Extract the [x, y] coordinate from the center of the cell holding the provided text.  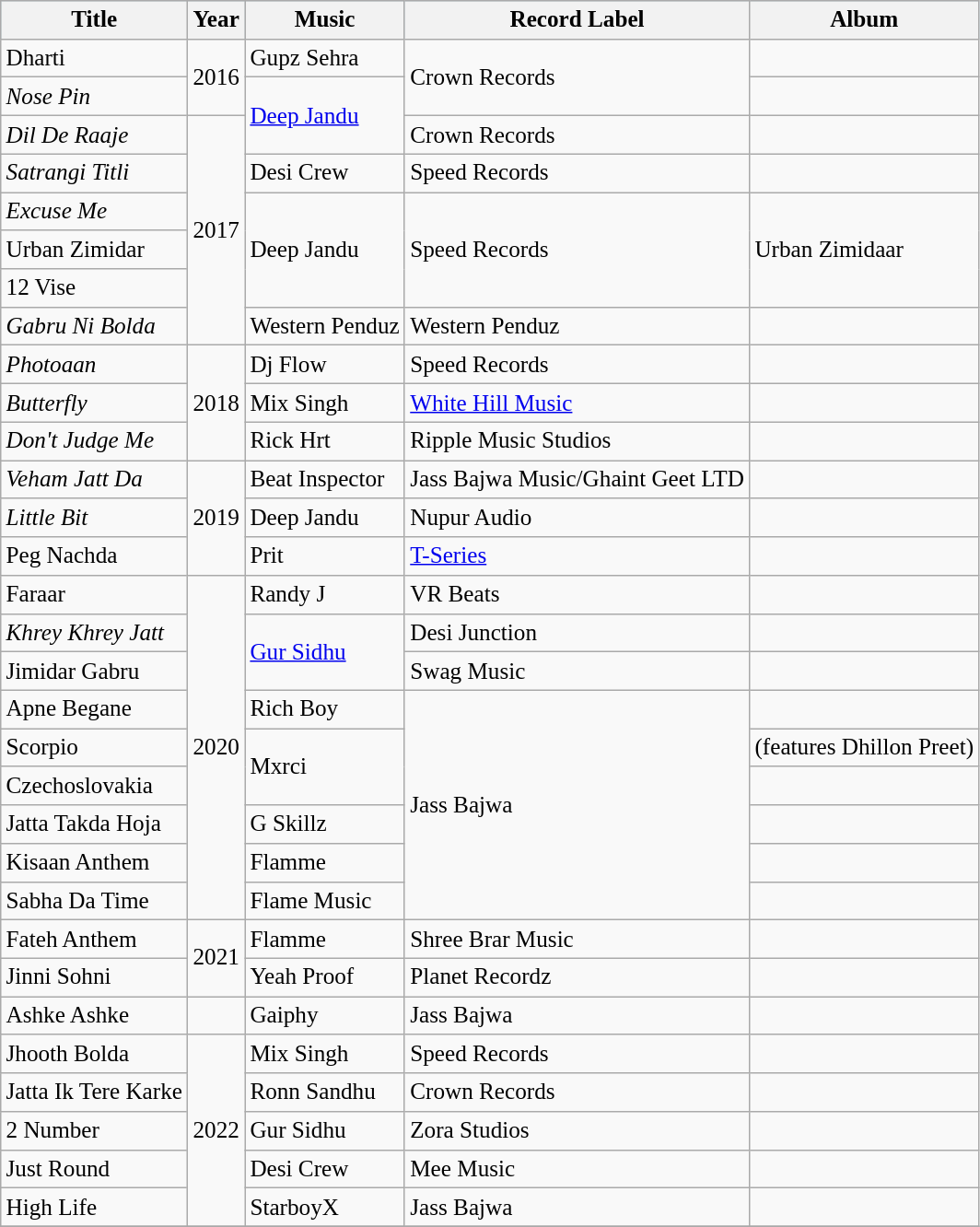
Dil De Raaje [94, 134]
Desi Junction [577, 633]
Gupz Sehra [325, 58]
Jatta Takda Hoja [94, 824]
Satrangi Titli [94, 173]
High Life [94, 1207]
Peg Nachda [94, 556]
Ashke Ashke [94, 1016]
Gaiphy [325, 1016]
Little Bit [94, 518]
Album [864, 20]
Yeah Proof [325, 977]
Prit [325, 556]
Butterfly [94, 403]
Czechoslovakia [94, 786]
2017 [216, 230]
Jass Bajwa Music/Ghaint Geet LTD [577, 479]
Beat Inspector [325, 479]
Record Label [577, 20]
2021 [216, 958]
Title [94, 20]
2019 [216, 518]
Khrey Khrey Jatt [94, 633]
Mee Music [577, 1169]
StarboyX [325, 1207]
Nupur Audio [577, 518]
Mxrci [325, 766]
VR Beats [577, 594]
Music [325, 20]
Fateh Anthem [94, 939]
Jhooth Bolda [94, 1054]
Ripple Music Studios [577, 441]
Veham Jatt Da [94, 479]
Dharti [94, 58]
T-Series [577, 556]
Rick Hrt [325, 441]
Don't Judge Me [94, 441]
Ronn Sandhu [325, 1093]
(features Dhillon Preet) [864, 748]
2018 [216, 403]
Urban Zimidaar [864, 249]
Dj Flow [325, 365]
Photoaan [94, 365]
Randy J [325, 594]
Jatta Ik Tere Karke [94, 1093]
Excuse Me [94, 211]
Nose Pin [94, 97]
Rich Boy [325, 709]
G Skillz [325, 824]
Sabha Da Time [94, 901]
Kisaan Anthem [94, 862]
Jinni Sohni [94, 977]
Gabru Ni Bolda [94, 326]
12 Vise [94, 288]
Year [216, 20]
Apne Begane [94, 709]
2022 [216, 1130]
Shree Brar Music [577, 939]
Faraar [94, 594]
Urban Zimidar [94, 250]
Just Round [94, 1169]
2 Number [94, 1130]
2016 [216, 77]
Flame Music [325, 901]
Jimidar Gabru [94, 671]
Scorpio [94, 748]
Planet Recordz [577, 977]
2020 [216, 747]
Swag Music [577, 671]
Zora Studios [577, 1130]
White Hill Music [577, 403]
